Identify which cell holds the provided text, then report its [x, y] central coordinate. 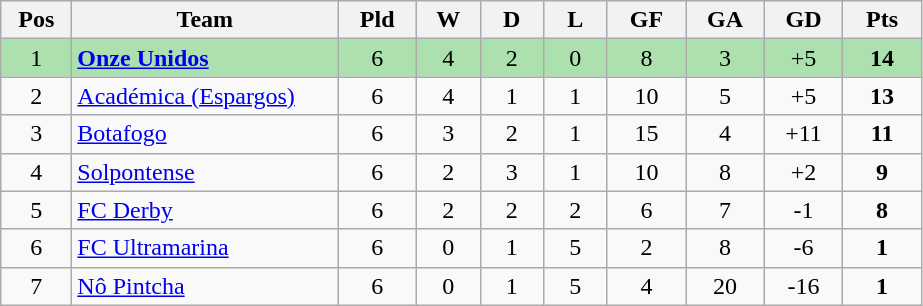
-1 [804, 210]
L [576, 20]
11 [882, 134]
Pts [882, 20]
GD [804, 20]
15 [646, 134]
13 [882, 96]
9 [882, 172]
Nô Pintcha [205, 286]
14 [882, 58]
-6 [804, 248]
Team [205, 20]
GF [646, 20]
W [448, 20]
GA [726, 20]
Botafogo [205, 134]
Solpontense [205, 172]
FC Derby [205, 210]
+2 [804, 172]
+11 [804, 134]
D [512, 20]
Pos [36, 20]
Académica (Espargos) [205, 96]
20 [726, 286]
-16 [804, 286]
Pld [378, 20]
Onze Unidos [205, 58]
FC Ultramarina [205, 248]
